Provide the [X, Y] coordinate of the cell's center where the given text is located.  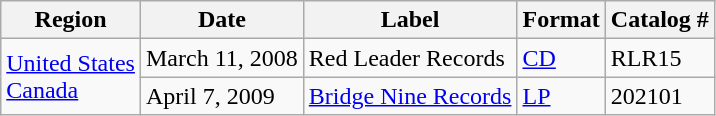
April 7, 2009 [222, 96]
RLR15 [660, 58]
Catalog # [660, 20]
March 11, 2008 [222, 58]
Format [561, 20]
202101 [660, 96]
CD [561, 58]
Region [71, 20]
Bridge Nine Records [410, 96]
Red Leader Records [410, 58]
United States Canada [71, 77]
Date [222, 20]
LP [561, 96]
Label [410, 20]
